Extract the (x, y) coordinate from the center of the cell holding the provided text.  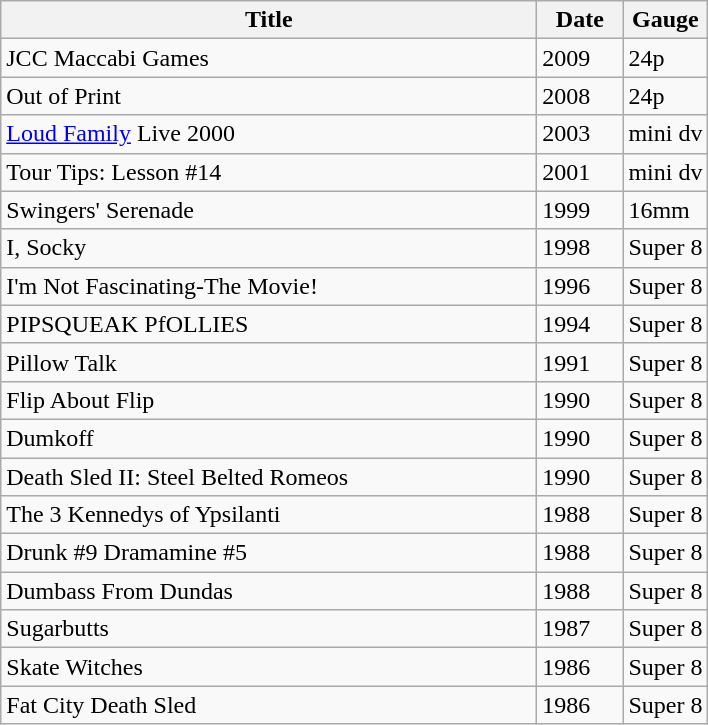
Swingers' Serenade (269, 210)
16mm (666, 210)
1998 (580, 248)
Dumkoff (269, 438)
Title (269, 20)
Drunk #9 Dramamine #5 (269, 553)
Death Sled II: Steel Belted Romeos (269, 477)
Pillow Talk (269, 362)
Fat City Death Sled (269, 705)
2008 (580, 96)
1996 (580, 286)
JCC Maccabi Games (269, 58)
1987 (580, 629)
Tour Tips: Lesson #14 (269, 172)
Skate Witches (269, 667)
2001 (580, 172)
Out of Print (269, 96)
2009 (580, 58)
Flip About Flip (269, 400)
The 3 Kennedys of Ypsilanti (269, 515)
Dumbass From Dundas (269, 591)
Date (580, 20)
Loud Family Live 2000 (269, 134)
I'm Not Fascinating-The Movie! (269, 286)
I, Socky (269, 248)
PIPSQUEAK PfOLLIES (269, 324)
1994 (580, 324)
1991 (580, 362)
Sugarbutts (269, 629)
2003 (580, 134)
1999 (580, 210)
Gauge (666, 20)
